Output the (x, y) coordinate of the center of the cell containing the given text.  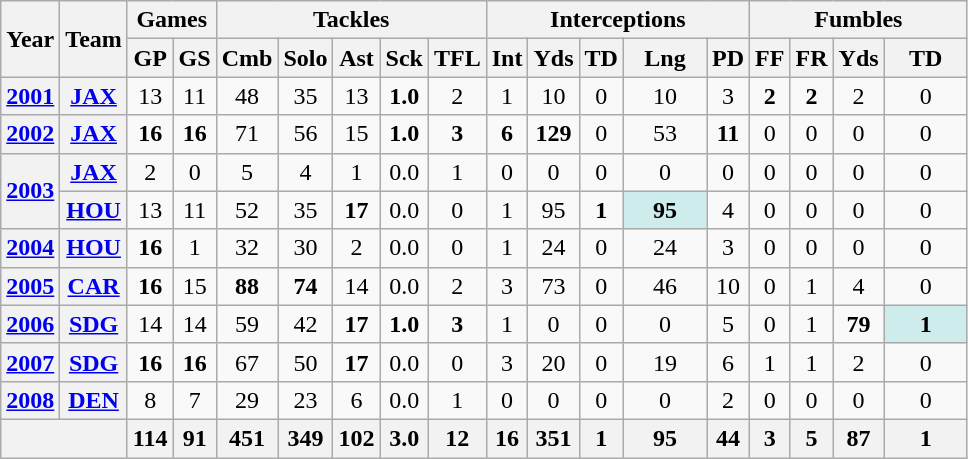
PD (728, 58)
2002 (30, 134)
2001 (30, 96)
Team (94, 39)
Cmb (247, 58)
Lng (664, 58)
351 (554, 438)
349 (306, 438)
12 (457, 438)
73 (554, 286)
44 (728, 438)
42 (306, 324)
Interceptions (618, 20)
56 (306, 134)
CAR (94, 286)
2006 (30, 324)
67 (247, 362)
FR (812, 58)
52 (247, 210)
Int (507, 58)
Year (30, 39)
87 (858, 438)
Solo (306, 58)
FF (770, 58)
114 (150, 438)
Games (172, 20)
102 (356, 438)
DEN (94, 400)
3.0 (404, 438)
Fumbles (859, 20)
23 (306, 400)
48 (247, 96)
2005 (30, 286)
46 (664, 286)
53 (664, 134)
2007 (30, 362)
Tackles (351, 20)
GS (194, 58)
2003 (30, 191)
Sck (404, 58)
Ast (356, 58)
91 (194, 438)
2004 (30, 248)
32 (247, 248)
50 (306, 362)
TFL (457, 58)
71 (247, 134)
451 (247, 438)
19 (664, 362)
79 (858, 324)
88 (247, 286)
2008 (30, 400)
59 (247, 324)
8 (150, 400)
GP (150, 58)
129 (554, 134)
7 (194, 400)
29 (247, 400)
20 (554, 362)
30 (306, 248)
74 (306, 286)
